Search for the cell housing the specified text and yield its [x, y] center coordinate. 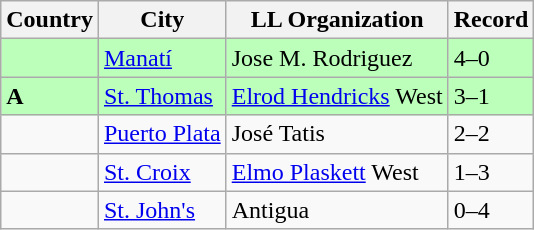
2–2 [491, 134]
Elrod Hendricks West [337, 96]
Jose M. Rodriguez [337, 58]
City [162, 20]
Record [491, 20]
José Tatis [337, 134]
Puerto Plata [162, 134]
Antigua [337, 210]
Manatí [162, 58]
Country [50, 20]
0–4 [491, 210]
3–1 [491, 96]
St. Croix [162, 172]
1–3 [491, 172]
LL Organization [337, 20]
Elmo Plaskett West [337, 172]
4–0 [491, 58]
St. John's [162, 210]
St. Thomas [162, 96]
A [50, 96]
